Pinpoint the cell where the given text exists, returning its [x, y] midpoint coordinate. 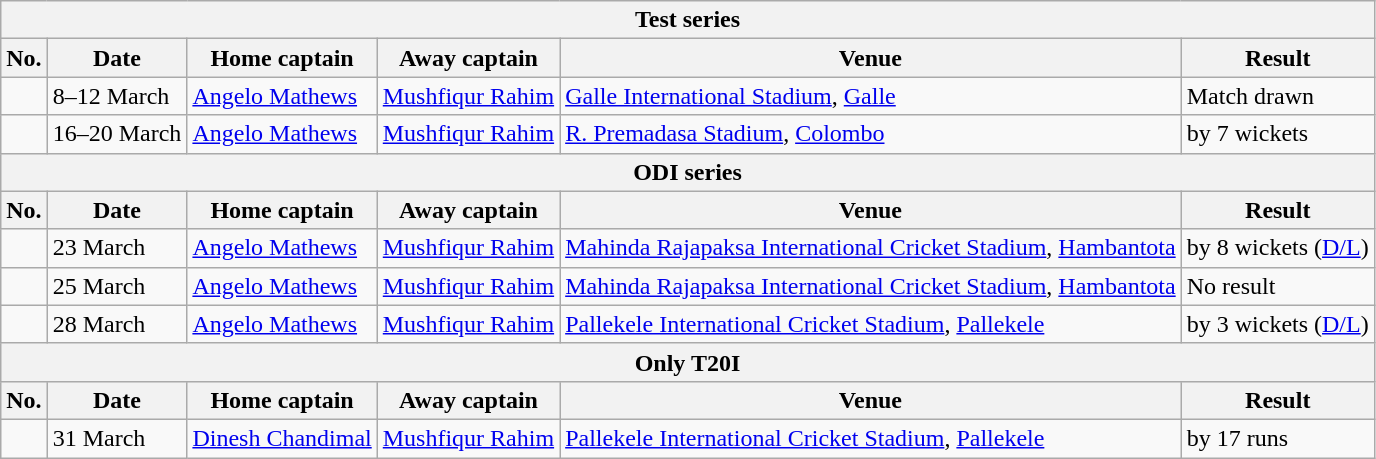
31 March [117, 438]
Dinesh Chandimal [282, 438]
8–12 March [117, 96]
R. Premadasa Stadium, Colombo [871, 134]
No result [1278, 286]
23 March [117, 248]
by 8 wickets (D/L) [1278, 248]
Galle International Stadium, Galle [871, 96]
16–20 March [117, 134]
25 March [117, 286]
Test series [688, 20]
28 March [117, 324]
ODI series [688, 172]
by 7 wickets [1278, 134]
Match drawn [1278, 96]
Only T20I [688, 362]
by 17 runs [1278, 438]
by 3 wickets (D/L) [1278, 324]
